Scan for the cell matching the given text and deliver its [x, y] coordinate at center. 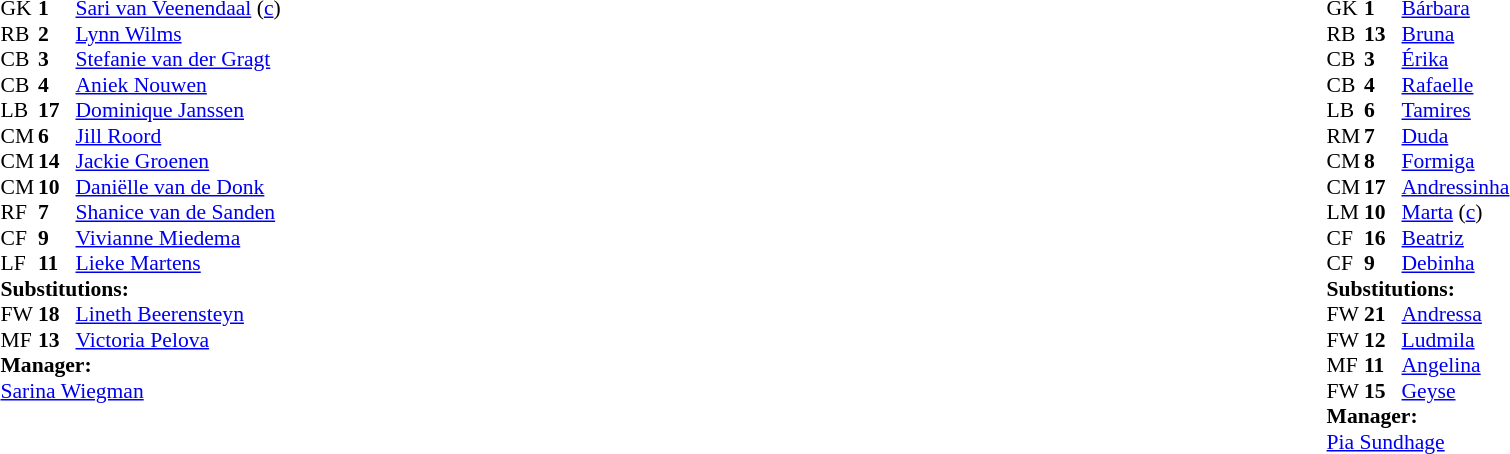
16 [1383, 238]
Beatriz [1456, 238]
Geyse [1456, 391]
Tamires [1456, 111]
Andressa [1456, 315]
Jill Roord [178, 136]
Daniëlle van de Donk [178, 187]
Rafaelle [1456, 85]
Sarina Wiegman [140, 391]
Dominique Janssen [178, 111]
8 [1383, 161]
Angelina [1456, 365]
12 [1383, 340]
Aniek Nouwen [178, 85]
15 [1383, 391]
Érika [1456, 59]
Debinha [1456, 263]
Formiga [1456, 161]
RM [1346, 136]
Andressinha [1456, 187]
21 [1383, 315]
18 [57, 315]
Bruna [1456, 34]
LF [19, 263]
LM [1346, 213]
Stefanie van der Gragt [178, 59]
Victoria Pelova [178, 340]
Duda [1456, 136]
2 [57, 34]
Marta (c) [1456, 213]
RF [19, 213]
Shanice van de Sanden [178, 213]
Lynn Wilms [178, 34]
Lieke Martens [178, 263]
Ludmila [1456, 340]
14 [57, 161]
Vivianne Miedema [178, 238]
Jackie Groenen [178, 161]
Lineth Beerensteyn [178, 315]
